Find where the given text appears and provide that cell's center as (x, y) coordinate. 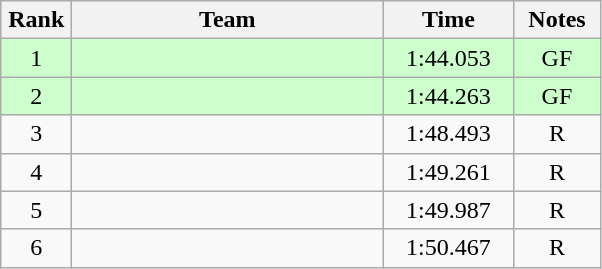
5 (36, 210)
Time (448, 20)
Team (228, 20)
Notes (557, 20)
Rank (36, 20)
4 (36, 172)
3 (36, 134)
1:44.053 (448, 58)
1:49.261 (448, 172)
6 (36, 248)
1:48.493 (448, 134)
1:44.263 (448, 96)
1:50.467 (448, 248)
2 (36, 96)
1 (36, 58)
1:49.987 (448, 210)
